Detect which cell encompasses the target text, then output its [X, Y] center coordinate. 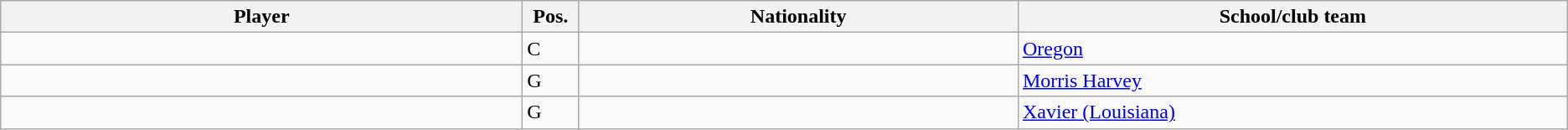
School/club team [1292, 17]
Nationality [799, 17]
Xavier (Louisiana) [1292, 112]
Oregon [1292, 49]
Pos. [551, 17]
Morris Harvey [1292, 81]
Player [261, 17]
C [551, 49]
